For the text-containing cell, return its midpoint in (x, y) coordinate format. 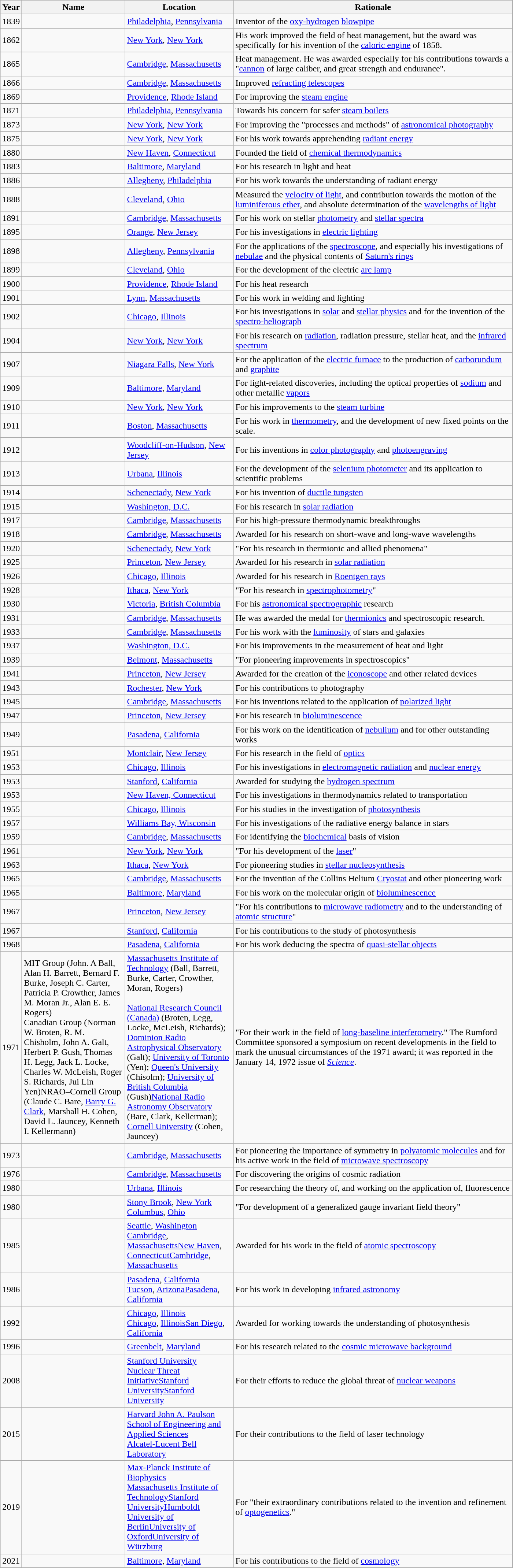
Belmont, Massachusetts (179, 660)
For their efforts to reduce the global threat of nuclear weapons (373, 1380)
For his improvements in the measurement of heat and light (373, 646)
1871 (11, 111)
1930 (11, 604)
Awarded for the creation of the iconoscope and other related devices (373, 674)
Heat management. He was awarded especially for his contributions towards a "cannon of large caliber, and great strength and endurance". (373, 64)
1992 (11, 1323)
For his high-pressure thermodynamic breakthroughs (373, 520)
2015 (11, 1434)
1996 (11, 1347)
Founded the field of chemical thermodynamics (373, 152)
Awarded for studying the hydrogen spectrum (373, 781)
For discovering the origins of cosmic radiation (373, 1174)
For researching the theory of, and working on the application of, fluorescence (373, 1188)
For the application of the electric furnace to the production of carborundum and graphite (373, 364)
1862 (11, 40)
1931 (11, 618)
1963 (11, 865)
1959 (11, 837)
For his investigations in electromagnetic radiation and nuclear energy (373, 767)
For improving the steam engine (373, 97)
For his work in developing infrared astronomy (373, 1289)
1898 (11, 251)
For his work towards apprehending radiant energy (373, 138)
Lynn, Massachusetts (179, 298)
Woodcliff-on-Hudson, New Jersey (179, 450)
2019 (11, 1507)
"For his research in thermionic and allied phenomena" (373, 548)
1915 (11, 507)
1918 (11, 534)
1873 (11, 125)
1899 (11, 270)
For his investigations of the radiative energy balance in stars (373, 823)
For his investigations in thermodynamics related to transportation (373, 795)
2021 (11, 1561)
Awarded for his work in the field of atomic spectroscopy (373, 1246)
"For his development of the laser" (373, 851)
1839 (11, 21)
For his work with the luminosity of stars and galaxies (373, 632)
1933 (11, 632)
Seattle, WashingtonCambridge, MassachusettsNew Haven, ConnecticutCambridge, Massachusetts (179, 1246)
1901 (11, 298)
For his research related to the cosmic microwave background (373, 1347)
For his contributions to the field of cosmology (373, 1561)
1957 (11, 823)
For light-related discoveries, including the optical properties of sodium and other metallic vapors (373, 388)
1968 (11, 944)
1909 (11, 388)
1902 (11, 316)
Name (73, 7)
Greenbelt, Maryland (179, 1347)
For the invention of the Collins Helium Cryostat and other pioneering work (373, 879)
For his contributions to photography (373, 687)
Victoria, British Columbia (179, 604)
1925 (11, 562)
Improved refracting telescopes (373, 83)
For his work towards the understanding of radiant energy (373, 180)
1891 (11, 218)
Pasadena, CaliforniaTucson, ArizonaPasadena, California (179, 1289)
1875 (11, 138)
Stony Brook, New YorkColumbus, Ohio (179, 1207)
1866 (11, 83)
Stanford UniversityNuclear Threat InitiativeStanford UniversityStanford University (179, 1380)
1945 (11, 701)
1910 (11, 407)
Awarded for his research on short-wave and long-wave wavelengths (373, 534)
For his work deducing the spectra of quasi-stellar objects (373, 944)
Year (11, 7)
1920 (11, 548)
For his inventions in color photography and photoengraving (373, 450)
He was awarded the medal for thermionics and spectroscopic research. (373, 618)
Allegheny, Pennsylvania (179, 251)
Location (179, 7)
1941 (11, 674)
1976 (11, 1174)
For pioneering studies in stellar nucleosynthesis (373, 865)
For his research in solar radiation (373, 507)
Montclair, New Jersey (179, 753)
"For pioneering improvements in spectroscopics" (373, 660)
1926 (11, 576)
1869 (11, 97)
Measured the velocity of light, and contribution towards the motion of the luminiferous ether, and absolute determination of the wavelengths of light (373, 199)
For his work in thermometry, and the development of new fixed points on the scale. (373, 426)
1883 (11, 166)
1912 (11, 450)
1913 (11, 473)
For his heat research (373, 284)
Awarded for working towards the understanding of photosynthesis (373, 1323)
"For his contributions to microwave radiometry and to the understanding of atomic structure" (373, 911)
For "their extraordinary contributions related to the invention and refinement of optogenetics." (373, 1507)
For the development of the electric arc lamp (373, 270)
Williams Bay, Wisconsin (179, 823)
For his astronomical spectrographic research (373, 604)
For his research in the field of optics (373, 753)
For his invention of ductile tungsten (373, 492)
1900 (11, 284)
1951 (11, 753)
1937 (11, 646)
Rationale (373, 7)
1917 (11, 520)
For his work in welding and lighting (373, 298)
1943 (11, 687)
For the applications of the spectroscope, and especially his investigations of nebulae and the physical contents of Saturn's rings (373, 251)
1880 (11, 152)
1888 (11, 199)
Inventor of the oxy-hydrogen blowpipe (373, 21)
For his research in light and heat (373, 166)
Boston, Massachusetts (179, 426)
For the development of the selenium photometer and its application to scientific problems (373, 473)
For his research in bioluminescence (373, 715)
1947 (11, 715)
For their contributions to the field of laser technology (373, 1434)
1939 (11, 660)
For pioneering the importance of symmetry in polyatomic molecules and for his active work in the field of microwave spectroscopy (373, 1155)
For his work on the molecular origin of bioluminescence (373, 893)
1949 (11, 734)
1971 (11, 1047)
For his work on stellar photometry and stellar spectra (373, 218)
Awarded for his research in solar radiation (373, 562)
Rochester, New York (179, 687)
For his contributions to the study of photosynthesis (373, 930)
For his research on radiation, radiation pressure, stellar heat, and the infrared spectrum (373, 341)
Towards his concern for safer steam boilers (373, 111)
1973 (11, 1155)
1911 (11, 426)
Awarded for his research in Roentgen rays (373, 576)
For identifying the biochemical basis of vision (373, 837)
Chicago, IllinoisChicago, IllinoisSan Diego, California (179, 1323)
For improving the "processes and methods" of astronomical photography (373, 125)
1865 (11, 64)
1961 (11, 851)
His work improved the field of heat management, but the award was specifically for his invention of the caloric engine of 1858. (373, 40)
1895 (11, 232)
"For his research in spectrophotometry" (373, 590)
For his improvements to the steam turbine (373, 407)
For his inventions related to the application of polarized light (373, 701)
For his studies in the investigation of photosynthesis (373, 809)
1985 (11, 1246)
"For development of a generalized gauge invariant field theory" (373, 1207)
Allegheny, Philadelphia (179, 180)
1886 (11, 180)
1955 (11, 809)
For his investigations in solar and stellar physics and for the invention of the spectro-heliograph (373, 316)
1907 (11, 364)
Niagara Falls, New York (179, 364)
For his work on the identification of nebulium and for other outstanding works (373, 734)
1914 (11, 492)
For his investigations in electric lighting (373, 232)
1928 (11, 590)
1986 (11, 1289)
Harvard John A. Paulson School of Engineering and Applied SciencesAlcatel-Lucent Bell Laboratory (179, 1434)
1904 (11, 341)
Orange, New Jersey (179, 232)
2008 (11, 1380)
